Pinpoint the cell where the given text exists, returning its (X, Y) midpoint coordinate. 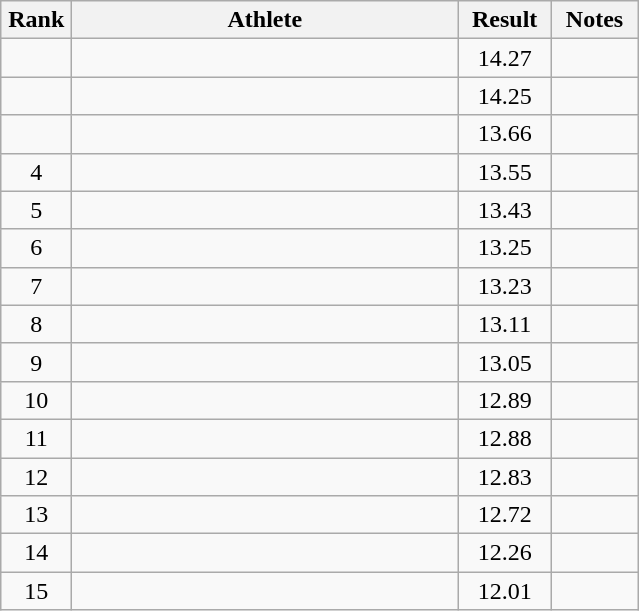
Result (505, 20)
8 (36, 324)
11 (36, 438)
13.11 (505, 324)
13.66 (505, 134)
6 (36, 248)
9 (36, 362)
12.83 (505, 477)
12.26 (505, 553)
Athlete (265, 20)
13.05 (505, 362)
10 (36, 400)
Rank (36, 20)
12 (36, 477)
14 (36, 553)
15 (36, 591)
13.55 (505, 172)
7 (36, 286)
12.89 (505, 400)
12.72 (505, 515)
13 (36, 515)
14.27 (505, 58)
12.01 (505, 591)
12.88 (505, 438)
13.23 (505, 286)
5 (36, 210)
Notes (594, 20)
13.43 (505, 210)
4 (36, 172)
14.25 (505, 96)
13.25 (505, 248)
